Extract the [X, Y] coordinate from the center of the cell holding the provided text.  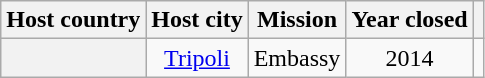
Tripoli [197, 58]
Embassy [297, 58]
Year closed [410, 20]
Mission [297, 20]
2014 [410, 58]
Host city [197, 20]
Host country [74, 20]
